Scan for the cell matching the given text and deliver its (x, y) coordinate at center. 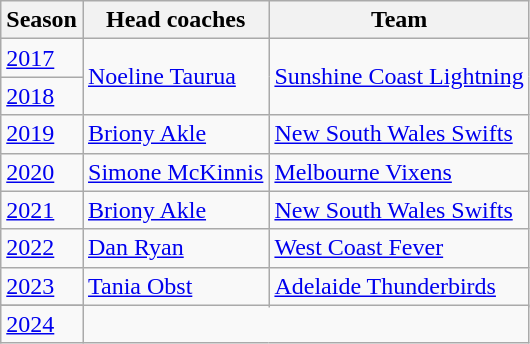
Melbourne Vixens (399, 172)
2021 (42, 210)
Sunshine Coast Lightning (399, 77)
Tania Obst (175, 286)
2017 (42, 58)
Head coaches (175, 20)
2022 (42, 248)
Team (399, 20)
2018 (42, 96)
2020 (42, 172)
Dan Ryan (175, 248)
Simone McKinnis (175, 172)
Season (42, 20)
Noeline Taurua (175, 77)
Adelaide Thunderbirds (399, 286)
West Coast Fever (399, 248)
2024 (42, 324)
2023 (42, 286)
2019 (42, 134)
